Determine the [X, Y] coordinate at the center of the cell enclosing the given text.  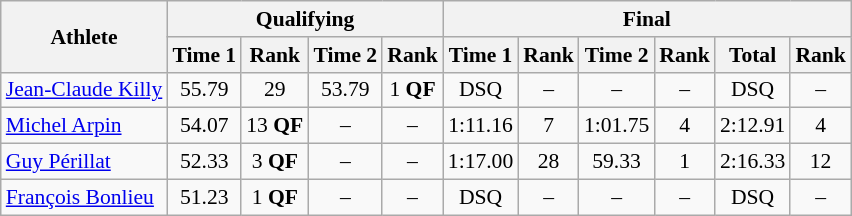
2:12.91 [752, 126]
51.23 [204, 197]
12 [820, 162]
2:16.33 [752, 162]
Final [647, 19]
29 [274, 90]
Guy Périllat [84, 162]
3 QF [274, 162]
Michel Arpin [84, 126]
7 [548, 126]
59.33 [616, 162]
1:17.00 [480, 162]
55.79 [204, 90]
1:01.75 [616, 126]
52.33 [204, 162]
Jean-Claude Killy [84, 90]
Qualifying [304, 19]
1:11.16 [480, 126]
Athlete [84, 36]
Total [752, 55]
François Bonlieu [84, 197]
28 [548, 162]
53.79 [345, 90]
1 [684, 162]
13 QF [274, 126]
54.07 [204, 126]
